From the cell containing the given text, extract its center point as [x, y] coordinate. 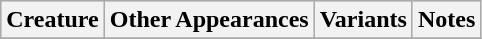
Creature [52, 20]
Notes [446, 20]
Other Appearances [209, 20]
Variants [363, 20]
